Output the (x, y) coordinate of the center of the cell containing the given text.  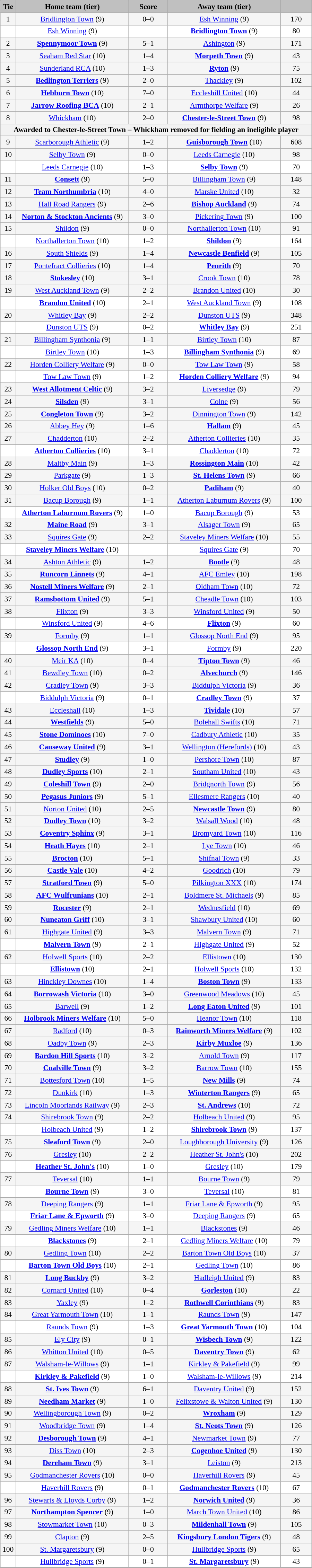
1 (8, 19)
Tipton Town (9) (224, 661)
Dudley Sports (10) (72, 772)
97 (8, 1512)
Congleton Town (9) (72, 414)
St. Helens Town (9) (224, 476)
Rocester (9) (72, 908)
12 (8, 192)
Tividale (10) (224, 710)
Alsager Town (9) (224, 525)
29 (8, 476)
Daventry Town (9) (224, 1352)
51 (8, 809)
Newcastle Town (9) (224, 809)
Newcastle Benfield (9) (224, 254)
Borrowash Victoria (10) (72, 994)
Scarborough Athletic (9) (72, 142)
Lincoln Moorlands Railway (9) (72, 1105)
Lye Town (10) (224, 846)
Parkgate (9) (72, 476)
82 (8, 1290)
1–6 (148, 426)
19 (8, 291)
West Allotment Celtic (9) (72, 389)
49 (8, 784)
Southam United (10) (224, 772)
Morpeth Town (9) (224, 56)
76 (8, 1154)
Ramsbottom United (9) (72, 599)
10 (8, 155)
41 (8, 673)
Ashton Athletic (9) (72, 562)
251 (296, 327)
Billingham Town (9) (224, 179)
Desborough Town (9) (72, 1438)
Hadleigh United (9) (224, 1278)
Eccleshill United (10) (224, 93)
Eccleshall (10) (72, 710)
Oadby Town (9) (72, 1043)
Woodbridge Town (9) (72, 1426)
Wisbech Town (9) (224, 1340)
5 (8, 81)
63 (8, 982)
34 (8, 562)
Dudley Town (10) (72, 821)
Norton United (10) (72, 809)
118 (296, 1019)
Wednesfield (10) (224, 908)
Ellesmere Rangers (10) (224, 796)
21 (8, 340)
133 (296, 982)
147 (296, 1315)
Mildenhall Town (9) (224, 1525)
Wellingborough Town (9) (72, 1413)
116 (296, 834)
Oldham Town (10) (224, 587)
Needham Market (9) (72, 1401)
2–6 (148, 204)
Rossington Main (10) (224, 463)
Holker Old Boys (10) (72, 488)
Pershore Town (10) (224, 759)
213 (296, 1463)
Bedlington Terriers (9) (72, 81)
Hall Road Rangers (9) (72, 204)
South Shields (9) (72, 254)
Alvechurch (9) (224, 673)
Cheadle Town (10) (224, 599)
93 (8, 1451)
Shawbury United (10) (224, 920)
28 (8, 463)
Studley (9) (72, 759)
New Mills (9) (224, 1081)
Hinckley Downes (10) (72, 982)
2 (8, 44)
17 (8, 266)
Stokesley (10) (72, 278)
Clapton (9) (72, 1537)
Daventry United (9) (224, 1389)
AFC Wulfrunians (10) (72, 895)
155 (296, 1068)
103 (296, 599)
13 (8, 204)
Maine Road (9) (72, 525)
136 (296, 1043)
24 (8, 402)
152 (296, 1389)
Score (148, 7)
Bromyard Town (10) (224, 834)
73 (8, 1105)
Silsden (9) (72, 402)
198 (296, 574)
Bishop Auckland (9) (224, 204)
Hebburn Town (10) (72, 93)
Heanor Town (10) (224, 1019)
Loughborough University (9) (224, 1142)
Bootle (9) (224, 562)
68 (8, 1043)
Norwich United (9) (224, 1500)
20 (8, 315)
84 (8, 1315)
89 (8, 1401)
38 (8, 611)
Cornard United (10) (72, 1290)
137 (296, 1130)
39 (8, 636)
3 (8, 56)
Radford (10) (72, 1031)
Penrith (9) (224, 266)
Coventry Sphinx (9) (72, 834)
Cadbury Athletic (10) (224, 735)
101 (296, 1006)
4–0 (148, 192)
St. Andrews (10) (224, 1105)
Leiston (9) (224, 1463)
Jarrow Roofing BCA (10) (72, 105)
Shifnal Town (9) (224, 858)
170 (296, 19)
St. Ives Town (9) (72, 1389)
Norton & Stockton Ancients (9) (72, 217)
Chester-le-Street Town (9) (224, 118)
164 (296, 241)
Crook Town (10) (224, 278)
Pickering Town (9) (224, 217)
90 (8, 1413)
117 (296, 1056)
61 (8, 932)
Long Buckby (9) (72, 1278)
Dinnington Town (9) (224, 414)
Long Eaton United (9) (224, 1006)
146 (296, 673)
214 (296, 1377)
Dereham Town (9) (72, 1463)
16 (8, 254)
Westfields (9) (72, 722)
1–5 (148, 1081)
202 (296, 1154)
Castle Vale (10) (72, 871)
Causeway United (9) (72, 747)
122 (296, 1340)
Colne (9) (224, 402)
92 (8, 1438)
47 (8, 759)
Goodrich (10) (224, 871)
Barwell (9) (72, 1006)
Kirby Muxloe (9) (224, 1043)
7 (8, 105)
31 (8, 500)
Pontefract Collieries (10) (72, 266)
6 (8, 93)
608 (296, 142)
Boldmere St. Michaels (9) (224, 895)
Padiham (9) (224, 488)
Rainworth Miners Welfare (9) (224, 1031)
Rothwell Corinthians (9) (224, 1303)
Dunkirk (10) (72, 1093)
Nuneaton Griff (10) (72, 920)
96 (8, 1500)
14 (8, 217)
Abbey Hey (9) (72, 426)
Whitton United (10) (72, 1352)
Thackley (9) (224, 81)
129 (296, 1413)
Coalville Town (9) (72, 1068)
174 (296, 883)
Liversedge (9) (224, 389)
Holbrook Miners Welfare (10) (72, 1019)
148 (296, 179)
Bottesford Town (10) (72, 1081)
Walsall Wood (10) (224, 821)
Armthorpe Welfare (9) (224, 105)
Stewarts & Lloyds Corby (9) (72, 1500)
Home team (tier) (72, 7)
Seaham Red Star (10) (72, 56)
108 (296, 303)
Awarded to Chester-le-Street Town – Whickham removed for fielding an ineligible player (156, 130)
Bolehall Swifts (10) (224, 722)
March Town United (10) (224, 1512)
88 (8, 1389)
54 (8, 846)
4–2 (148, 871)
4 (8, 68)
Kingsbury London Tigers (9) (224, 1537)
23 (8, 389)
Runcorn Linnets (9) (72, 574)
25 (8, 414)
27 (8, 439)
Marske United (10) (224, 192)
Boston Town (9) (224, 982)
15 (8, 229)
Felixstowe & Walton United (9) (224, 1401)
18 (8, 278)
9 (8, 142)
0–5 (148, 1352)
Ashington (9) (224, 44)
Stowmarket Town (10) (72, 1525)
Winterton Rangers (9) (224, 1093)
Pilkington XXX (10) (224, 883)
Pegasus Juniors (9) (72, 796)
Brocton (10) (72, 858)
104 (296, 1327)
142 (296, 414)
Meir KA (10) (72, 661)
220 (296, 649)
Sunderland RCA (10) (72, 68)
Maltby Main (9) (72, 463)
Bewdley Town (10) (72, 673)
348 (296, 315)
Spennymoor Town (9) (72, 44)
6–1 (148, 1389)
Stone Dominoes (10) (72, 735)
11 (8, 179)
Diss Town (10) (72, 1451)
132 (296, 969)
St. Neots Town (9) (224, 1426)
Heath Hayes (10) (72, 846)
Bridgnorth Town (9) (224, 784)
Sleaford Town (9) (72, 1142)
Yaxley (9) (72, 1303)
Coleshill Town (9) (72, 784)
59 (8, 908)
Away team (tier) (224, 7)
Gorleston (10) (224, 1290)
171 (296, 44)
Tie (8, 7)
Northampton Spencer (9) (72, 1512)
Ely City (9) (72, 1340)
AFC Emley (10) (224, 574)
Cogenhoe United (9) (224, 1451)
Guisborough Town (10) (224, 142)
Ryton (9) (224, 68)
Stratford Town (9) (72, 883)
Barrow Town (10) (224, 1068)
8 (8, 118)
4–6 (148, 624)
179 (296, 1167)
Greenwood Meadows (10) (224, 994)
Whickham (10) (72, 118)
64 (8, 994)
Wroxham (9) (224, 1413)
Team Northumbria (10) (72, 192)
Wellington (Herefords) (10) (224, 747)
Newmarket Town (9) (224, 1438)
Arnold Town (9) (224, 1056)
Consett (9) (72, 179)
Bardon Hill Sports (10) (72, 1056)
Nostell Miners Welfare (9) (72, 587)
Hallam (9) (224, 426)
